Return the [X, Y] coordinate for the center point of the cell that contains the specified text.  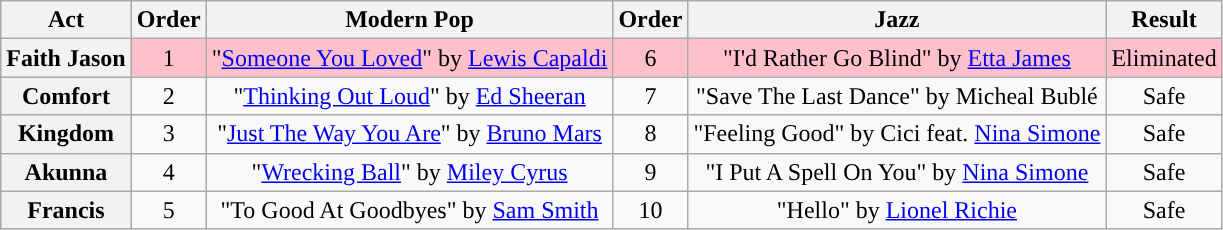
Result [1164, 20]
Act [66, 20]
"Just The Way You Are" by Bruno Mars [410, 134]
6 [650, 58]
5 [168, 210]
"I'd Rather Go Blind" by Etta James [897, 58]
Jazz [897, 20]
Comfort [66, 96]
9 [650, 172]
3 [168, 134]
2 [168, 96]
"Save The Last Dance" by Micheal Bublé [897, 96]
"I Put A Spell On You" by Nina Simone [897, 172]
Eliminated [1164, 58]
4 [168, 172]
Faith Jason [66, 58]
"Feeling Good" by Cici feat. Nina Simone [897, 134]
Modern Pop [410, 20]
"Hello" by Lionel Richie [897, 210]
7 [650, 96]
Kingdom [66, 134]
10 [650, 210]
"Thinking Out Loud" by Ed Sheeran [410, 96]
1 [168, 58]
Akunna [66, 172]
"To Good At Goodbyes" by Sam Smith [410, 210]
"Wrecking Ball" by Miley Cyrus [410, 172]
8 [650, 134]
Francis [66, 210]
"Someone You Loved" by Lewis Capaldi [410, 58]
